Detect which cell encompasses the target text, then output its [X, Y] center coordinate. 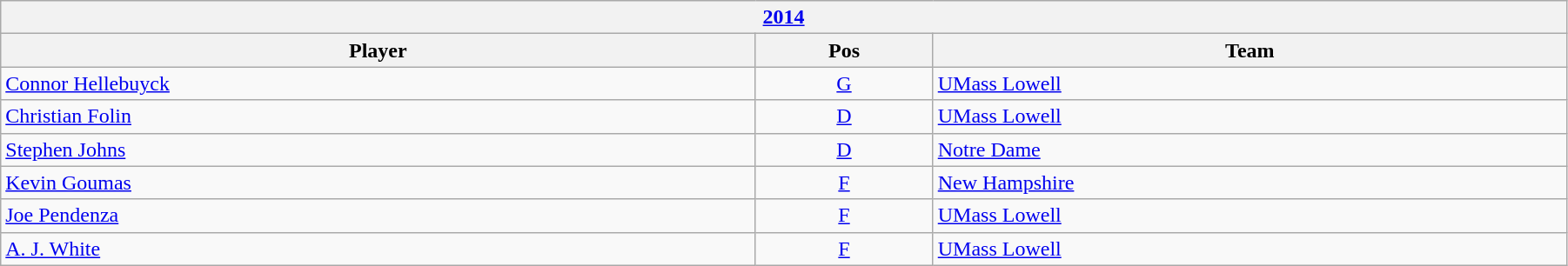
Christian Folin [378, 116]
Pos [844, 50]
Player [378, 50]
Joe Pendenza [378, 216]
Stephen Johns [378, 150]
G [844, 83]
New Hampshire [1250, 183]
A. J. White [378, 249]
Notre Dame [1250, 150]
Connor Hellebuyck [378, 83]
Kevin Goumas [378, 183]
2014 [784, 17]
Team [1250, 50]
